Pinpoint the cell where the given text exists, returning its (X, Y) midpoint coordinate. 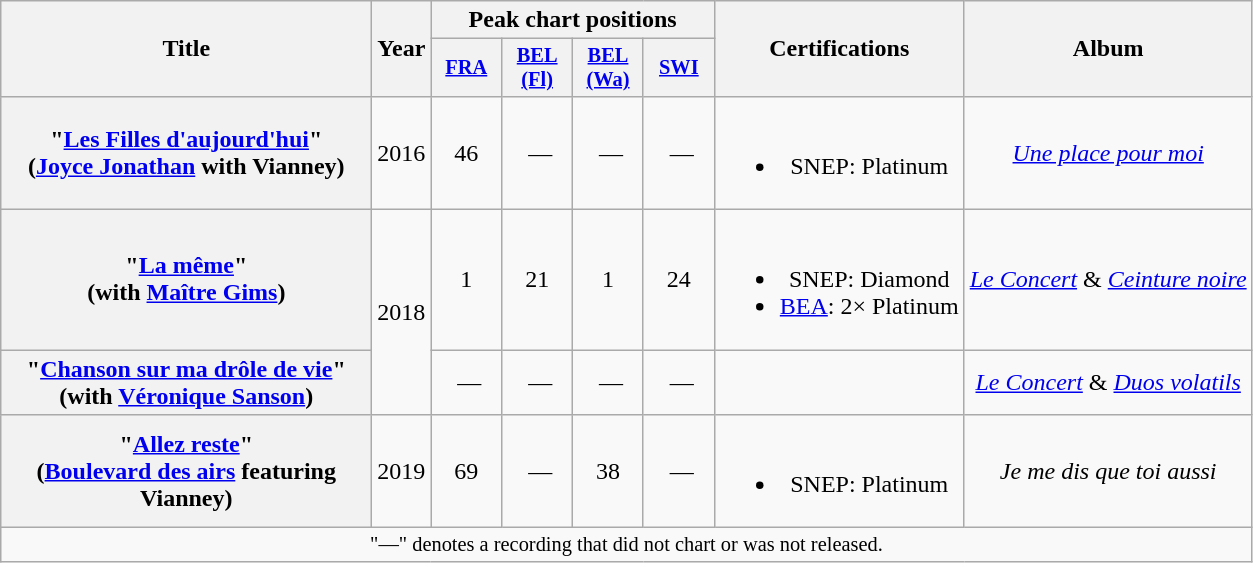
Title (186, 49)
BEL(Fl) (538, 68)
Year (402, 49)
2019 (402, 472)
SNEP: DiamondBEA: 2× Platinum (839, 280)
24 (678, 280)
BEL (Wa) (608, 68)
Le Concert & Ceinture noire (1108, 280)
Une place pour moi (1108, 152)
Je me dis que toi aussi (1108, 472)
"Chanson sur ma drôle de vie"(with Véronique Sanson) (186, 382)
38 (608, 472)
69 (466, 472)
"—" denotes a recording that did not chart or was not released. (626, 545)
2016 (402, 152)
"Allez reste"(Boulevard des airs featuring Vianney) (186, 472)
FRA (466, 68)
21 (538, 280)
Peak chart positions (572, 20)
Certifications (839, 49)
"Les Filles d'aujourd'hui"(Joyce Jonathan with Vianney) (186, 152)
"La même"(with Maître Gims) (186, 280)
SWI (678, 68)
Album (1108, 49)
46 (466, 152)
Le Concert & Duos volatils (1108, 382)
2018 (402, 312)
